Identify which cell holds the provided text, then report its (x, y) central coordinate. 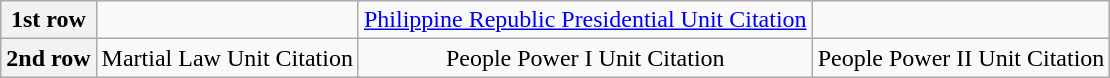
Philippine Republic Presidential Unit Citation (585, 20)
1st row (48, 20)
People Power II Unit Citation (961, 58)
Martial Law Unit Citation (227, 58)
2nd row (48, 58)
People Power I Unit Citation (585, 58)
